For the text-containing cell, return its midpoint in [X, Y] coordinate format. 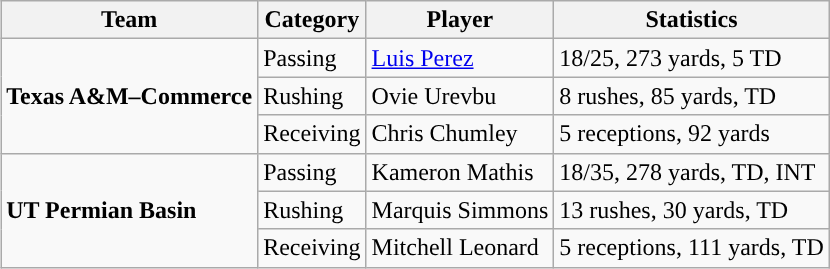
UT Permian Basin [130, 210]
5 receptions, 92 yards [692, 134]
Texas A&M–Commerce [130, 96]
18/35, 278 yards, TD, INT [692, 172]
8 rushes, 85 yards, TD [692, 96]
13 rushes, 30 yards, TD [692, 210]
Kameron Mathis [460, 172]
Team [130, 20]
Luis Perez [460, 58]
Marquis Simmons [460, 210]
Chris Chumley [460, 134]
5 receptions, 111 yards, TD [692, 248]
Ovie Urevbu [460, 96]
Player [460, 20]
18/25, 273 yards, 5 TD [692, 58]
Statistics [692, 20]
Mitchell Leonard [460, 248]
Category [312, 20]
